Determine the [x, y] coordinate at the center of the cell enclosing the given text.  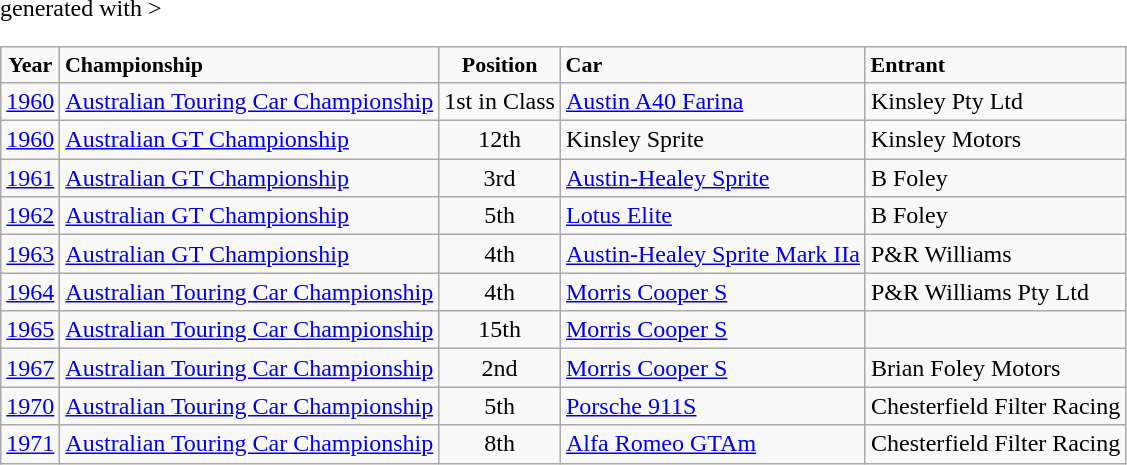
1967 [30, 368]
P&R Williams Pty Ltd [995, 292]
12th [500, 140]
Porsche 911S [712, 406]
Championship [250, 65]
Entrant [995, 65]
Alfa Romeo GTAm [712, 444]
Year [30, 65]
3rd [500, 178]
1962 [30, 216]
Position [500, 65]
8th [500, 444]
Brian Foley Motors [995, 368]
1963 [30, 254]
1961 [30, 178]
Austin-Healey Sprite [712, 178]
1964 [30, 292]
Lotus Elite [712, 216]
15th [500, 330]
Austin A40 Farina [712, 102]
Kinsley Sprite [712, 140]
1965 [30, 330]
Car [712, 65]
Kinsley Pty Ltd [995, 102]
1970 [30, 406]
2nd [500, 368]
Kinsley Motors [995, 140]
1971 [30, 444]
Austin-Healey Sprite Mark IIa [712, 254]
P&R Williams [995, 254]
1st in Class [500, 102]
